Return (x, y) of the center of cell containing provided text 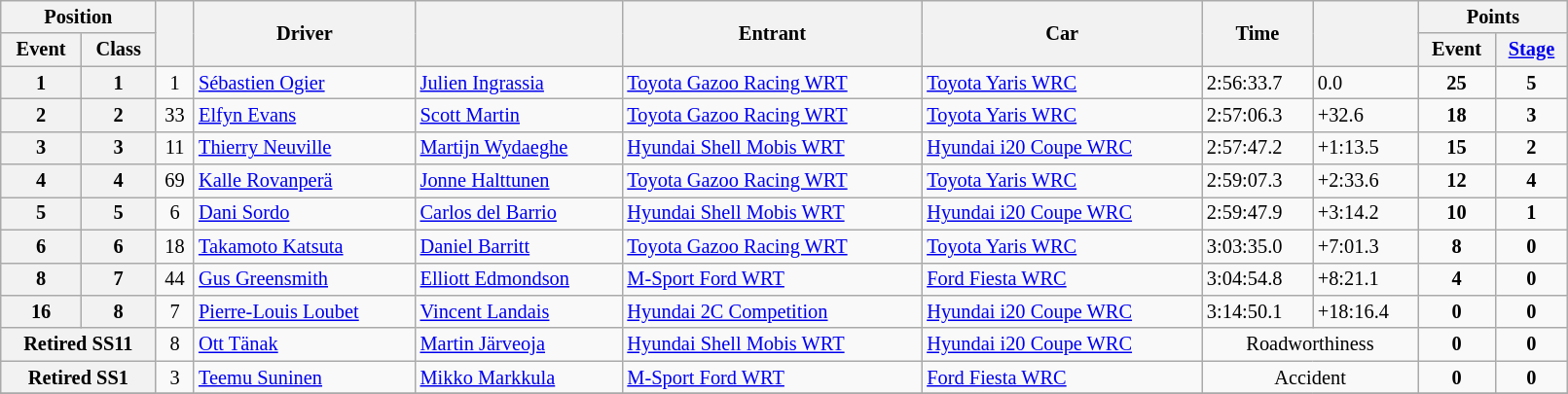
+3:14.2 (1366, 213)
Time (1258, 33)
11 (175, 148)
Martijn Wydaeghe (520, 148)
Roadworthiness (1310, 344)
2:57:06.3 (1258, 115)
Class (119, 50)
2:59:47.9 (1258, 213)
2:57:47.2 (1258, 148)
Retired SS1 (78, 377)
Position (78, 17)
44 (175, 279)
2:59:07.3 (1258, 181)
Stage (1532, 50)
Daniel Barritt (520, 246)
Gus Greensmith (305, 279)
Ott Tänak (305, 344)
+7:01.3 (1366, 246)
25 (1456, 83)
69 (175, 181)
Retired SS11 (78, 344)
Carlos del Barrio (520, 213)
Hyundai 2C Competition (773, 311)
+8:21.1 (1366, 279)
+2:33.6 (1366, 181)
3:03:35.0 (1258, 246)
Pierre-Louis Loubet (305, 311)
Jonne Halttunen (520, 181)
Scott Martin (520, 115)
Driver (305, 33)
Points (1493, 17)
15 (1456, 148)
+18:16.4 (1366, 311)
Mikko Markkula (520, 377)
Entrant (773, 33)
Kalle Rovanperä (305, 181)
+32.6 (1366, 115)
12 (1456, 181)
Julien Ingrassia (520, 83)
Martin Järveoja (520, 344)
+1:13.5 (1366, 148)
Teemu Suninen (305, 377)
33 (175, 115)
10 (1456, 213)
2:56:33.7 (1258, 83)
Vincent Landais (520, 311)
0.0 (1366, 83)
Elliott Edmondson (520, 279)
3:14:50.1 (1258, 311)
3:04:54.8 (1258, 279)
Accident (1310, 377)
Thierry Neuville (305, 148)
Takamoto Katsuta (305, 246)
Elfyn Evans (305, 115)
Car (1062, 33)
Dani Sordo (305, 213)
Sébastien Ogier (305, 83)
16 (41, 311)
